For the text-containing cell, return its midpoint in [x, y] coordinate format. 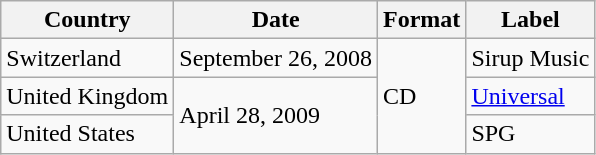
United Kingdom [88, 96]
September 26, 2008 [276, 58]
April 28, 2009 [276, 115]
Sirup Music [530, 58]
Label [530, 20]
Universal [530, 96]
United States [88, 134]
Country [88, 20]
Format [422, 20]
CD [422, 96]
Switzerland [88, 58]
SPG [530, 134]
Date [276, 20]
